Capture the cell that displays the provided text and extract its (X, Y) central coordinate. 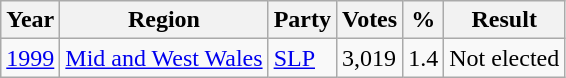
SLP (302, 58)
1999 (30, 58)
Result (504, 20)
3,019 (369, 58)
Mid and West Wales (164, 58)
Not elected (504, 58)
Region (164, 20)
1.4 (424, 58)
Year (30, 20)
% (424, 20)
Party (302, 20)
Votes (369, 20)
